Search for the cell housing the specified text and yield its (X, Y) center coordinate. 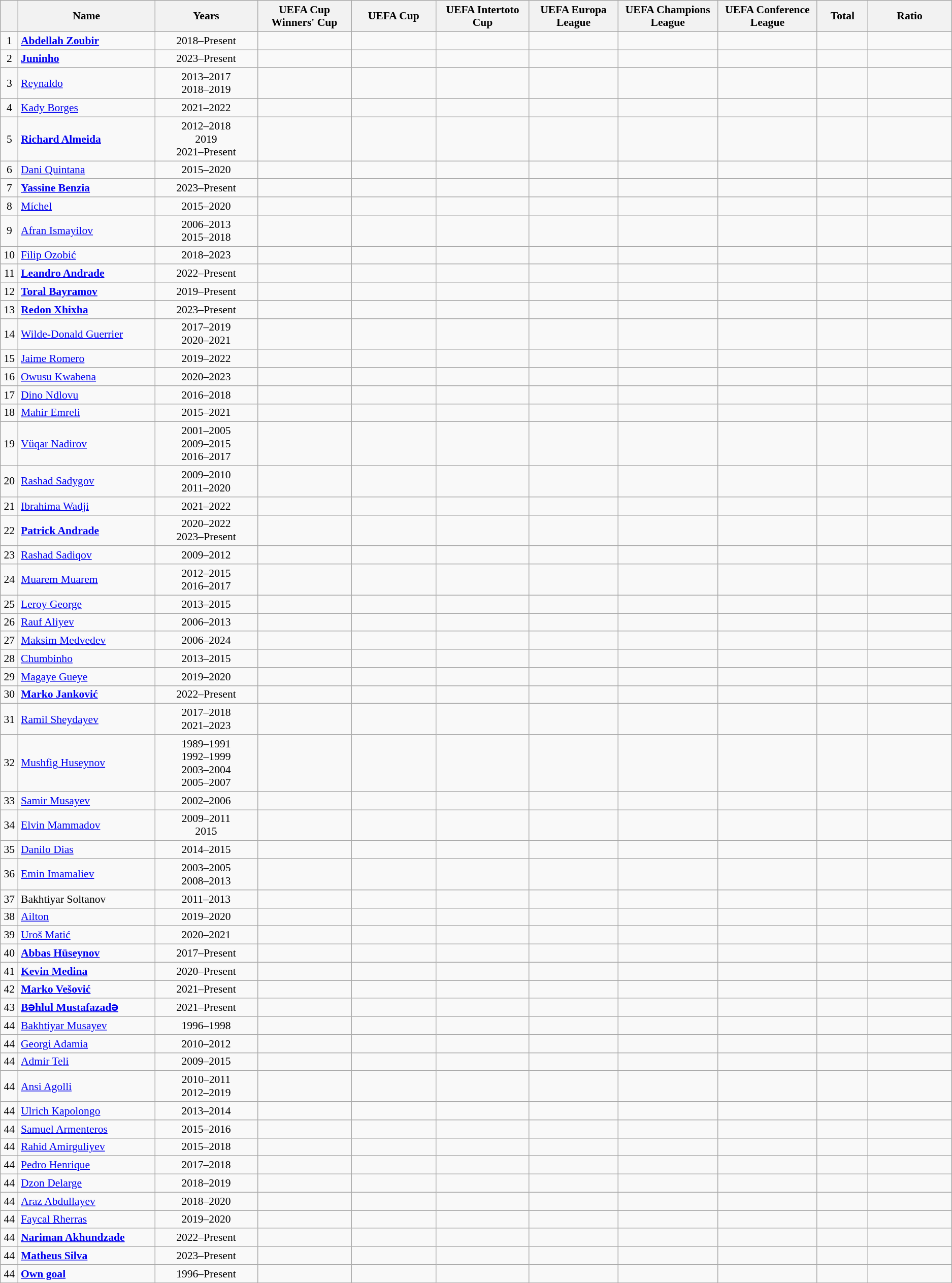
32 (9, 763)
35 (9, 850)
33 (9, 801)
Ulrich Kapolongo (86, 1111)
2019–Present (206, 291)
Bəhlul Mustafazadə (86, 1008)
Wilde-Donald Guerrier (86, 334)
Reynaldo (86, 83)
6 (9, 170)
Juninho (86, 59)
Kady Borges (86, 108)
Emin Imamaliev (86, 874)
Leandro Andrade (86, 274)
Owusu Kwabena (86, 377)
11 (9, 274)
2 (9, 59)
2006–2013 (206, 622)
Yassine Benzia (86, 188)
40 (9, 953)
43 (9, 1008)
26 (9, 622)
27 (9, 641)
Uroš Matić (86, 935)
31 (9, 719)
UEFA Europa League (574, 16)
1996–1998 (206, 1026)
2017–Present (206, 953)
Bakhtiyar Soltanov (86, 899)
UEFA Cup (394, 16)
Pedro Henrique (86, 1165)
2009–2015 (206, 1062)
2015–2018 (206, 1147)
24 (9, 580)
UEFA Cup Winners' Cup (304, 16)
Vüqar Nadirov (86, 444)
5 (9, 139)
Admir Teli (86, 1062)
2006–2013 2015–2018 (206, 231)
2020–2023 (206, 377)
7 (9, 188)
Ratio (909, 16)
Name (86, 16)
Toral Bayramov (86, 291)
Afran Ismayilov (86, 231)
Patrick Andrade (86, 530)
Samuel Armenteros (86, 1129)
2015–2016 (206, 1129)
12 (9, 291)
18 (9, 413)
UEFA Conference League (767, 16)
2002–2006 (206, 801)
Rashad Sadygov (86, 481)
Filip Ozobić (86, 255)
Own goal (86, 1274)
2012–2015 2016–2017 (206, 580)
4 (9, 108)
19 (9, 444)
3 (9, 83)
Richard Almeida (86, 139)
Total (842, 16)
Rashad Sadiqov (86, 555)
Leroy George (86, 604)
30 (9, 695)
23 (9, 555)
Rahid Amirguliyev (86, 1147)
2017–2019 2020–2021 (206, 334)
Matheus Silva (86, 1256)
39 (9, 935)
Mushfig Huseynov (86, 763)
Jaime Romero (86, 359)
41 (9, 971)
Marko Janković (86, 695)
1996–Present (206, 1274)
2018–Present (206, 41)
Mahir Emreli (86, 413)
13 (9, 310)
Elvin Mammadov (86, 826)
Georgi Adamia (86, 1044)
2020–2022 2023–Present (206, 530)
2009–2012 (206, 555)
Dani Quintana (86, 170)
Abbas Hüseynov (86, 953)
29 (9, 677)
Magaye Gueye (86, 677)
2006–2024 (206, 641)
Ailton (86, 917)
9 (9, 231)
2020–Present (206, 971)
Dzon Delarge (86, 1183)
Ansi Agolli (86, 1087)
Abdellah Zoubir (86, 41)
2012–2018 2019 2021–Present (206, 139)
2009–2011 2015 (206, 826)
10 (9, 255)
2010–2011 2012–2019 (206, 1087)
2001–2005 2009–2015 2016–2017 (206, 444)
UEFA Champions League (668, 16)
2013–2014 (206, 1111)
36 (9, 874)
2015–2021 (206, 413)
Ibrahima Wadji (86, 506)
22 (9, 530)
15 (9, 359)
Danilo Dias (86, 850)
Samir Musayev (86, 801)
Marko Vešović (86, 990)
1 (9, 41)
2018–2020 (206, 1201)
2003–2005 2008–2013 (206, 874)
28 (9, 659)
17 (9, 395)
Araz Abdullayev (86, 1201)
Ramil Sheydayev (86, 719)
2014–2015 (206, 850)
16 (9, 377)
2018–2023 (206, 255)
Redon Xhixha (86, 310)
25 (9, 604)
2018–2019 (206, 1183)
21 (9, 506)
Míchel (86, 206)
Chumbinho (86, 659)
Muarem Muarem (86, 580)
2011–2013 (206, 899)
2013–2017 2018–2019 (206, 83)
42 (9, 990)
Rauf Aliyev (86, 622)
Faycal Rherras (86, 1220)
2016–2018 (206, 395)
38 (9, 917)
2009–2010 2011–2020 (206, 481)
Dino Ndlovu (86, 395)
Kevin Medina (86, 971)
Maksim Medvedev (86, 641)
2017–2018 2021–2023 (206, 719)
34 (9, 826)
14 (9, 334)
2019–2022 (206, 359)
37 (9, 899)
UEFA Intertoto Cup (482, 16)
Nariman Akhundzade (86, 1238)
Years (206, 16)
2020–2021 (206, 935)
2017–2018 (206, 1165)
Bakhtiyar Musayev (86, 1026)
8 (9, 206)
1989–1991 1992–1999 2003–2004 2005–2007 (206, 763)
20 (9, 481)
2010–2012 (206, 1044)
